Return (x, y) of the center of cell containing provided text 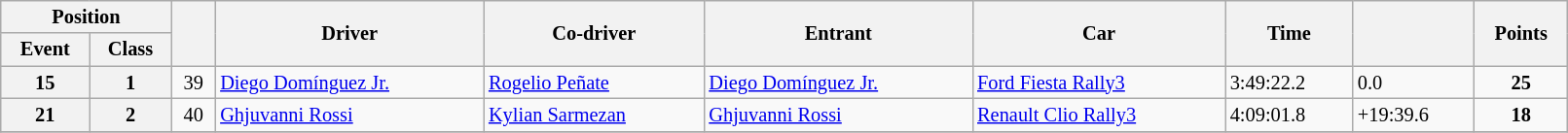
40 (193, 115)
Driver (349, 33)
Time (1289, 33)
39 (193, 83)
Rogelio Peñate (594, 83)
Entrant (838, 33)
Renault Clio Rally3 (1099, 115)
Position (86, 17)
Points (1520, 33)
Event (45, 50)
1 (130, 83)
Kylian Sarmezan (594, 115)
15 (45, 83)
Co-driver (594, 33)
0.0 (1413, 83)
3:49:22.2 (1289, 83)
Car (1099, 33)
Ford Fiesta Rally3 (1099, 83)
2 (130, 115)
+19:39.6 (1413, 115)
Class (130, 50)
18 (1520, 115)
25 (1520, 83)
21 (45, 115)
4:09:01.8 (1289, 115)
